Search for the cell housing the specified text and yield its [x, y] center coordinate. 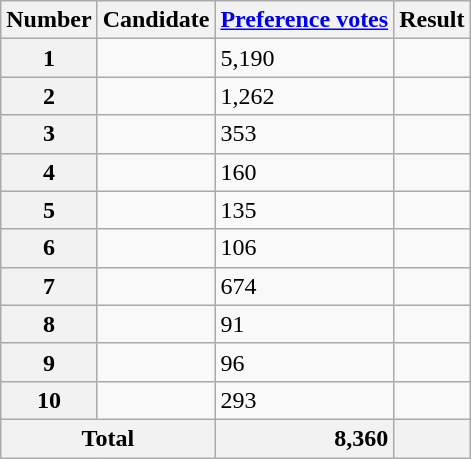
9 [49, 362]
5,190 [304, 58]
Candidate [156, 20]
Total [108, 438]
96 [304, 362]
10 [49, 400]
2 [49, 96]
Number [49, 20]
135 [304, 210]
106 [304, 248]
160 [304, 172]
Result [432, 20]
674 [304, 286]
293 [304, 400]
1 [49, 58]
4 [49, 172]
91 [304, 324]
Preference votes [304, 20]
1,262 [304, 96]
7 [49, 286]
5 [49, 210]
353 [304, 134]
3 [49, 134]
8 [49, 324]
6 [49, 248]
8,360 [304, 438]
